Pinpoint the cell where the given text exists, returning its (X, Y) midpoint coordinate. 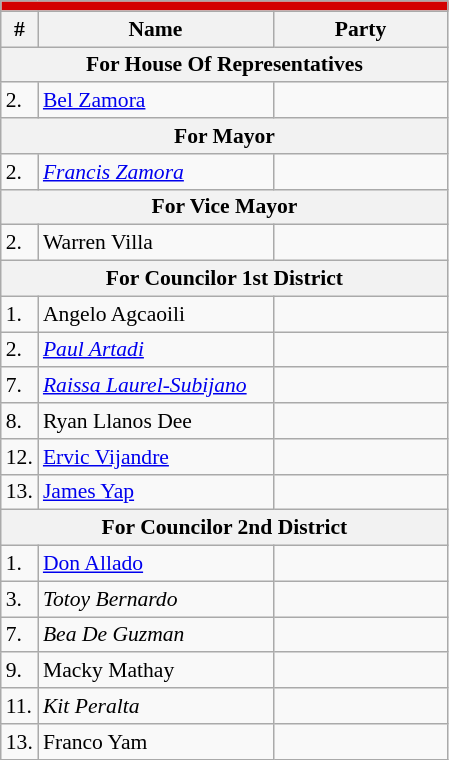
Don Allado (156, 564)
Party (360, 29)
Raissa Laurel-Subijano (156, 386)
Angelo Agcaoili (156, 314)
Bea De Guzman (156, 635)
James Yap (156, 492)
For House Of Representatives (224, 65)
12. (20, 457)
Ryan Llanos Dee (156, 421)
Kit Peralta (156, 706)
For Vice Mayor (224, 207)
Franco Yam (156, 742)
For Mayor (224, 136)
Ervic Vijandre (156, 457)
3. (20, 599)
Paul Artadi (156, 350)
Macky Mathay (156, 671)
8. (20, 421)
Francis Zamora (156, 172)
9. (20, 671)
Name (156, 29)
Bel Zamora (156, 101)
11. (20, 706)
For Councilor 1st District (224, 279)
# (20, 29)
Warren Villa (156, 243)
For Councilor 2nd District (224, 528)
Totoy Bernardo (156, 599)
